Scan for the cell matching the given text and deliver its (x, y) coordinate at center. 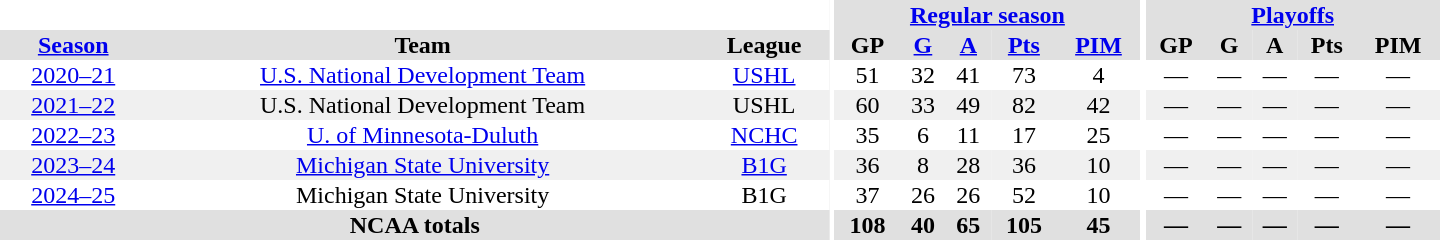
2020–21 (73, 75)
51 (868, 75)
82 (1024, 105)
2021–22 (73, 105)
52 (1024, 195)
League (764, 45)
25 (1099, 135)
U. of Minnesota-Duluth (422, 135)
60 (868, 105)
108 (868, 225)
NCHC (764, 135)
2022–23 (73, 135)
4 (1099, 75)
35 (868, 135)
28 (968, 165)
42 (1099, 105)
Team (422, 45)
Playoffs (1292, 15)
2023–24 (73, 165)
37 (868, 195)
11 (968, 135)
49 (968, 105)
8 (922, 165)
45 (1099, 225)
Season (73, 45)
41 (968, 75)
65 (968, 225)
2024–25 (73, 195)
40 (922, 225)
6 (922, 135)
NCAA totals (415, 225)
17 (1024, 135)
105 (1024, 225)
33 (922, 105)
32 (922, 75)
Regular season (988, 15)
73 (1024, 75)
